Return (X, Y) of the center of cell containing provided text 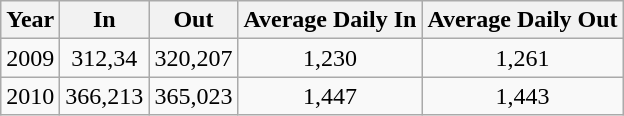
Out (194, 20)
2009 (30, 58)
365,023 (194, 96)
320,207 (194, 58)
2010 (30, 96)
1,261 (522, 58)
1,447 (330, 96)
Average Daily Out (522, 20)
Year (30, 20)
In (104, 20)
312,34 (104, 58)
Average Daily In (330, 20)
366,213 (104, 96)
1,230 (330, 58)
1,443 (522, 96)
